Return (X, Y) of the center of cell containing provided text 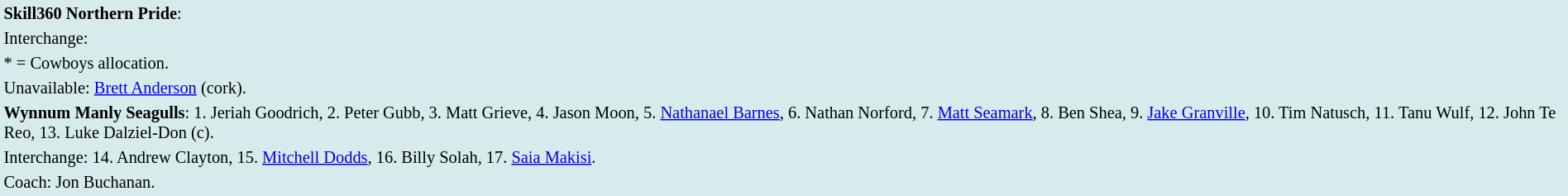
Coach: Jon Buchanan. (784, 182)
Unavailable: Brett Anderson (cork). (784, 88)
* = Cowboys allocation. (784, 63)
Skill360 Northern Pride: (784, 13)
Interchange: (784, 38)
Interchange: 14. Andrew Clayton, 15. Mitchell Dodds, 16. Billy Solah, 17. Saia Makisi. (784, 157)
